Detect which cell encompasses the target text, then output its (x, y) center coordinate. 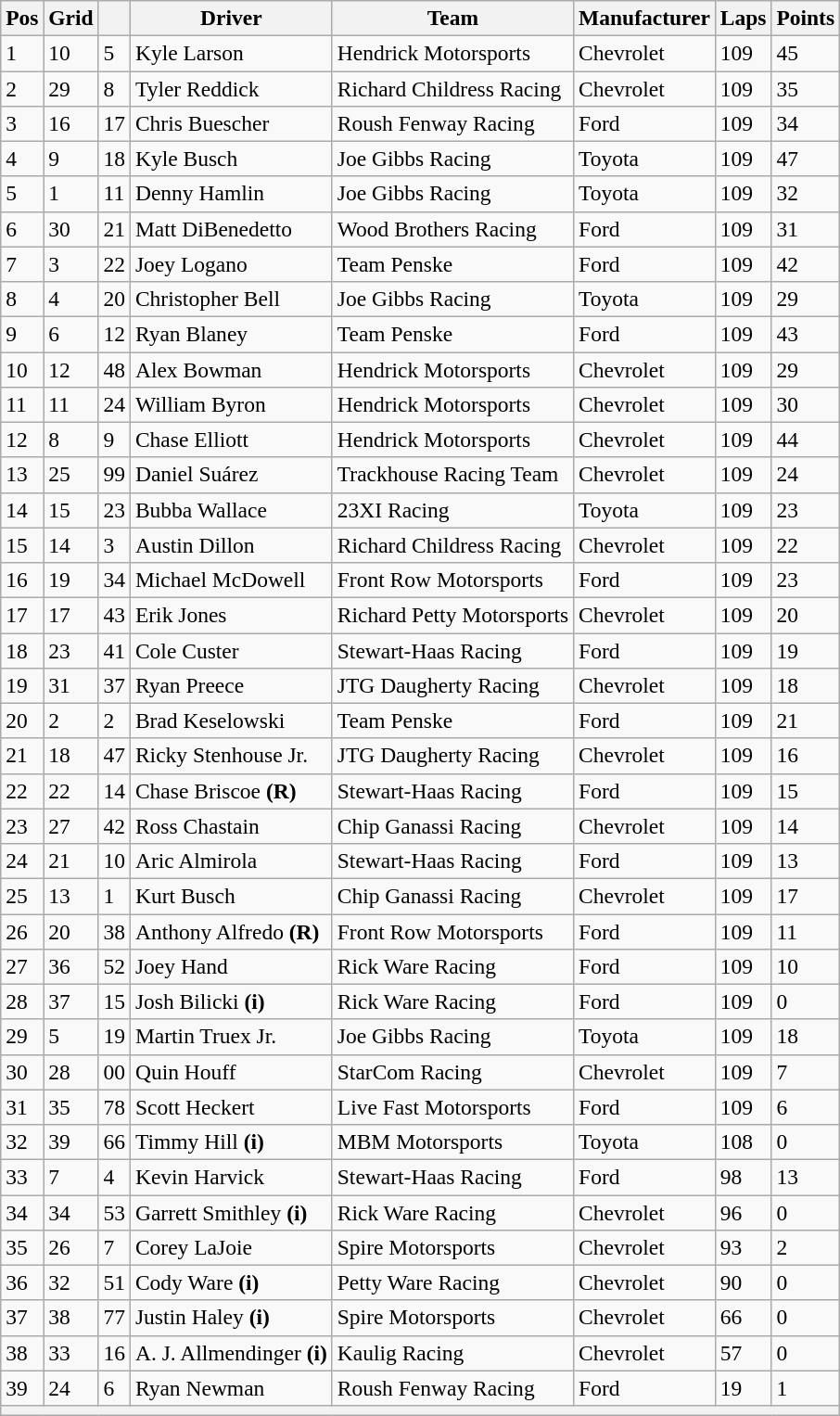
93 (744, 1247)
96 (744, 1212)
Joey Logano (231, 264)
77 (114, 1318)
23XI Racing (452, 510)
MBM Motorsports (452, 1142)
Grid (70, 18)
Kevin Harvick (231, 1177)
Ryan Blaney (231, 334)
Cole Custer (231, 650)
Points (806, 18)
00 (114, 1072)
99 (114, 475)
Michael McDowell (231, 580)
48 (114, 369)
Manufacturer (645, 18)
Justin Haley (i) (231, 1318)
Live Fast Motorsports (452, 1107)
Josh Bilicki (i) (231, 1001)
44 (806, 440)
Kyle Larson (231, 53)
90 (744, 1282)
45 (806, 53)
Matt DiBenedetto (231, 229)
Kyle Busch (231, 159)
Kurt Busch (231, 896)
Laps (744, 18)
Austin Dillon (231, 545)
Anthony Alfredo (R) (231, 931)
Driver (231, 18)
Chase Elliott (231, 440)
78 (114, 1107)
William Byron (231, 404)
Daniel Suárez (231, 475)
Martin Truex Jr. (231, 1037)
Ricky Stenhouse Jr. (231, 756)
Trackhouse Racing Team (452, 475)
Scott Heckert (231, 1107)
Richard Petty Motorsports (452, 615)
Ryan Newman (231, 1388)
41 (114, 650)
52 (114, 966)
98 (744, 1177)
Joey Hand (231, 966)
57 (744, 1353)
Erik Jones (231, 615)
Quin Houff (231, 1072)
Brad Keselowski (231, 721)
Chase Briscoe (R) (231, 791)
Aric Almirola (231, 861)
Corey LaJoie (231, 1247)
Tyler Reddick (231, 88)
53 (114, 1212)
Team (452, 18)
Pos (22, 18)
Kaulig Racing (452, 1353)
Ross Chastain (231, 826)
Wood Brothers Racing (452, 229)
Ryan Preece (231, 685)
Chris Buescher (231, 123)
Petty Ware Racing (452, 1282)
Cody Ware (i) (231, 1282)
Garrett Smithley (i) (231, 1212)
Timmy Hill (i) (231, 1142)
Bubba Wallace (231, 510)
Alex Bowman (231, 369)
StarCom Racing (452, 1072)
A. J. Allmendinger (i) (231, 1353)
Denny Hamlin (231, 194)
Christopher Bell (231, 299)
51 (114, 1282)
108 (744, 1142)
